Pinpoint the cell where the given text exists, returning its (X, Y) midpoint coordinate. 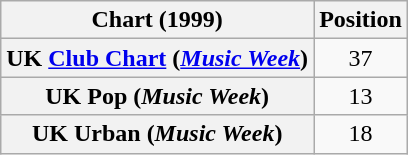
18 (361, 134)
37 (361, 58)
UK Club Chart (Music Week) (158, 58)
UK Pop (Music Week) (158, 96)
Chart (1999) (158, 20)
Position (361, 20)
UK Urban (Music Week) (158, 134)
13 (361, 96)
